For the text-containing cell, return its midpoint in (X, Y) coordinate format. 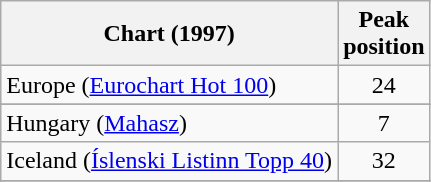
24 (384, 85)
Chart (1997) (170, 34)
Hungary (Mahasz) (170, 123)
32 (384, 161)
Europe (Eurochart Hot 100) (170, 85)
Iceland (Íslenski Listinn Topp 40) (170, 161)
7 (384, 123)
Peakposition (384, 34)
